Scan for the cell matching the given text and deliver its [x, y] coordinate at center. 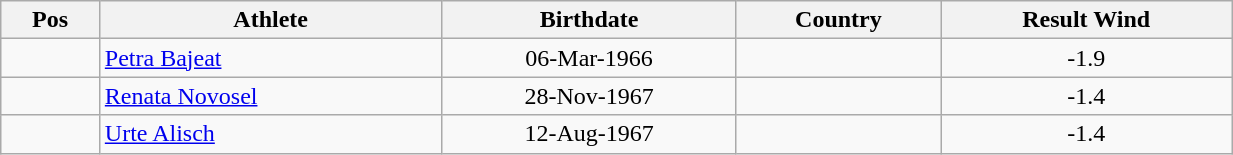
Athlete [270, 20]
Result Wind [1086, 20]
Country [838, 20]
06-Mar-1966 [589, 58]
Petra Bajeat [270, 58]
Renata Novosel [270, 96]
12-Aug-1967 [589, 134]
Pos [50, 20]
-1.9 [1086, 58]
Urte Alisch [270, 134]
Birthdate [589, 20]
28-Nov-1967 [589, 96]
